Identify which cell holds the provided text, then report its [X, Y] central coordinate. 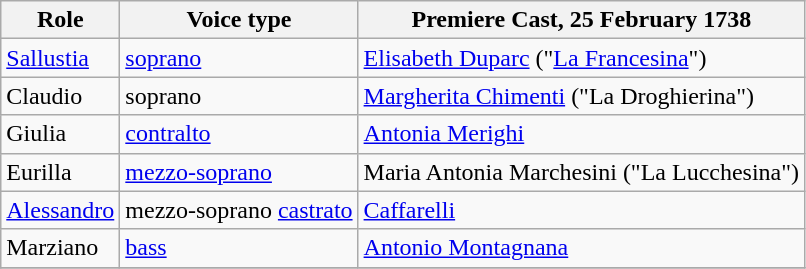
Voice type [239, 20]
Role [60, 20]
Antonia Merighi [582, 134]
Premiere Cast, 25 February 1738 [582, 20]
Eurilla [60, 172]
Antonio Montagnana [582, 248]
Maria Antonia Marchesini ("La Lucchesina") [582, 172]
mezzo-soprano [239, 172]
contralto [239, 134]
Alessandro [60, 210]
Caffarelli [582, 210]
Giulia [60, 134]
mezzo-soprano castrato [239, 210]
Sallustia [60, 58]
Marziano [60, 248]
Claudio [60, 96]
Margherita Chimenti ("La Droghierina") [582, 96]
Elisabeth Duparc ("La Francesina") [582, 58]
bass [239, 248]
